Provide the (x, y) coordinate of the cell's center where the given text is located.  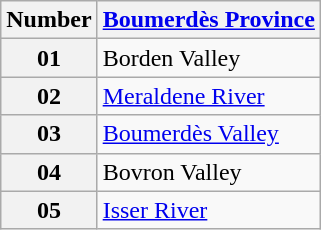
05 (49, 210)
Borden Valley (208, 58)
Boumerdès Valley (208, 134)
Isser River (208, 210)
04 (49, 172)
03 (49, 134)
02 (49, 96)
Bovron Valley (208, 172)
Meraldene River (208, 96)
Boumerdès Province (208, 20)
Number (49, 20)
01 (49, 58)
